Pinpoint the cell where the given text exists, returning its (x, y) midpoint coordinate. 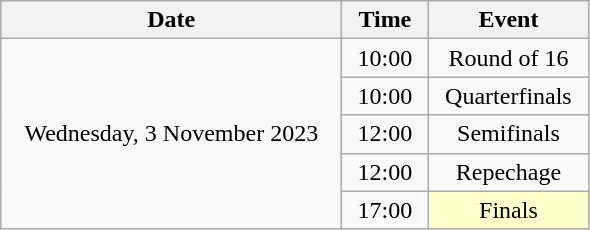
Finals (508, 210)
Time (385, 20)
Quarterfinals (508, 96)
Wednesday, 3 November 2023 (172, 134)
Semifinals (508, 134)
17:00 (385, 210)
Date (172, 20)
Round of 16 (508, 58)
Repechage (508, 172)
Event (508, 20)
